From the cell containing the given text, extract its center point as (X, Y) coordinate. 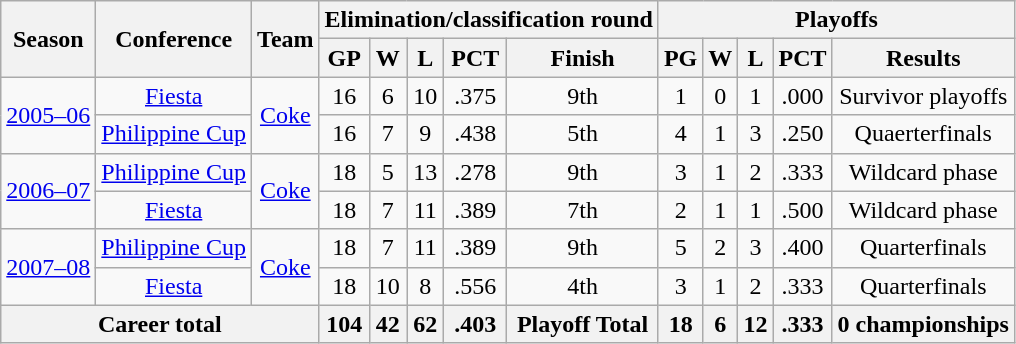
PG (680, 58)
.438 (476, 134)
13 (426, 172)
7th (583, 210)
Playoff Total (583, 324)
Career total (160, 324)
12 (756, 324)
GP (344, 58)
Playoffs (836, 20)
4 (680, 134)
.403 (476, 324)
.400 (802, 248)
Elimination/classification round (488, 20)
Survivor playoffs (923, 96)
0 championships (923, 324)
4th (583, 286)
9 (426, 134)
2006–07 (48, 191)
2007–08 (48, 267)
Team (286, 39)
Quaerterfinals (923, 134)
2005–06 (48, 115)
42 (388, 324)
.250 (802, 134)
Finish (583, 58)
8 (426, 286)
.375 (476, 96)
Conference (174, 39)
.000 (802, 96)
Results (923, 58)
5th (583, 134)
62 (426, 324)
.556 (476, 286)
0 (720, 96)
.500 (802, 210)
104 (344, 324)
.278 (476, 172)
Season (48, 39)
